Find where the given text appears and provide that cell's center as (x, y) coordinate. 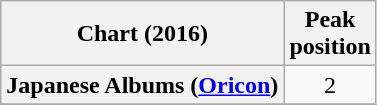
2 (330, 85)
Chart (2016) (142, 34)
Peakposition (330, 34)
Japanese Albums (Oricon) (142, 85)
